For the text-containing cell, return its midpoint in [X, Y] coordinate format. 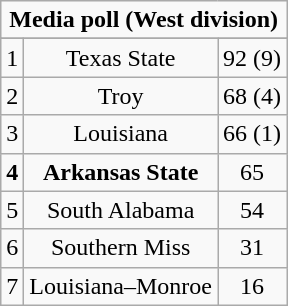
6 [12, 248]
66 (1) [252, 134]
3 [12, 134]
92 (9) [252, 58]
5 [12, 210]
2 [12, 96]
16 [252, 286]
65 [252, 172]
South Alabama [121, 210]
4 [12, 172]
54 [252, 210]
Louisiana–Monroe [121, 286]
Troy [121, 96]
Media poll (West division) [144, 20]
Texas State [121, 58]
Southern Miss [121, 248]
7 [12, 286]
31 [252, 248]
1 [12, 58]
68 (4) [252, 96]
Arkansas State [121, 172]
Louisiana [121, 134]
